Return [x, y] of the center of cell containing provided text 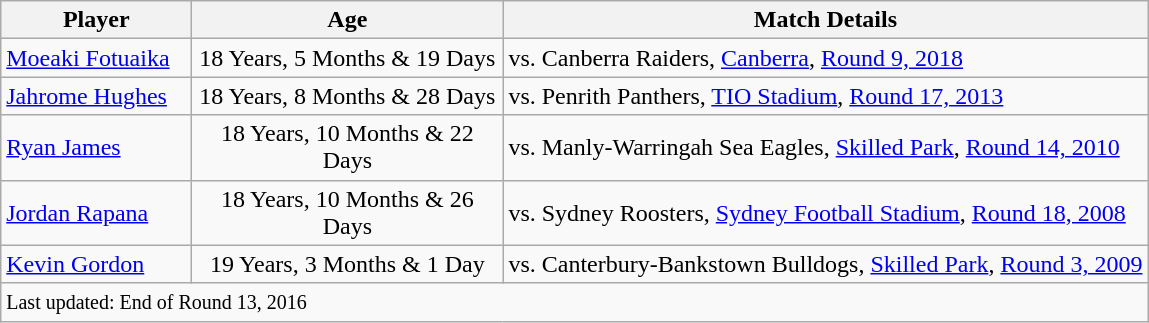
18 Years, 8 Months & 28 Days [348, 96]
Last updated: End of Round 13, 2016 [574, 302]
19 Years, 3 Months & 1 Day [348, 264]
vs. Canberra Raiders, Canberra, Round 9, 2018 [826, 58]
18 Years, 10 Months & 26 Days [348, 212]
Match Details [826, 20]
Player [96, 20]
Ryan James [96, 148]
18 Years, 10 Months & 22 Days [348, 148]
vs. Manly-Warringah Sea Eagles, Skilled Park, Round 14, 2010 [826, 148]
vs. Penrith Panthers, TIO Stadium, Round 17, 2013 [826, 96]
vs. Sydney Roosters, Sydney Football Stadium, Round 18, 2008 [826, 212]
Moeaki Fotuaika [96, 58]
Age [348, 20]
18 Years, 5 Months & 19 Days [348, 58]
Jordan Rapana [96, 212]
Kevin Gordon [96, 264]
vs. Canterbury-Bankstown Bulldogs, Skilled Park, Round 3, 2009 [826, 264]
Jahrome Hughes [96, 96]
